Capture the cell that displays the provided text and extract its [X, Y] central coordinate. 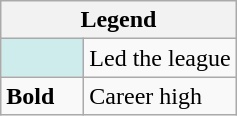
Career high [160, 96]
Bold [42, 96]
Led the league [160, 58]
Legend [118, 20]
